From the cell containing the given text, extract its center point as (X, Y) coordinate. 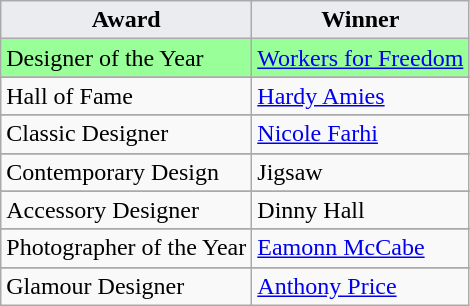
Jigsaw (360, 172)
Hall of Fame (126, 96)
Contemporary Design (126, 172)
Classic Designer (126, 134)
Nicole Farhi (360, 134)
Designer of the Year (126, 58)
Eamonn McCabe (360, 248)
Glamour Designer (126, 286)
Accessory Designer (126, 210)
Anthony Price (360, 286)
Award (126, 20)
Winner (360, 20)
Hardy Amies (360, 96)
Workers for Freedom (360, 58)
Dinny Hall (360, 210)
Photographer of the Year (126, 248)
